Output the [x, y] coordinate of the center of the cell containing the given text.  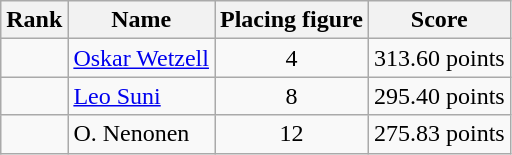
O. Nenonen [142, 134]
Rank [34, 20]
Score [439, 20]
Name [142, 20]
275.83 points [439, 134]
313.60 points [439, 58]
Placing figure [291, 20]
4 [291, 58]
295.40 points [439, 96]
8 [291, 96]
Oskar Wetzell [142, 58]
12 [291, 134]
Leo Suni [142, 96]
